Identify which cell holds the provided text, then report its [x, y] central coordinate. 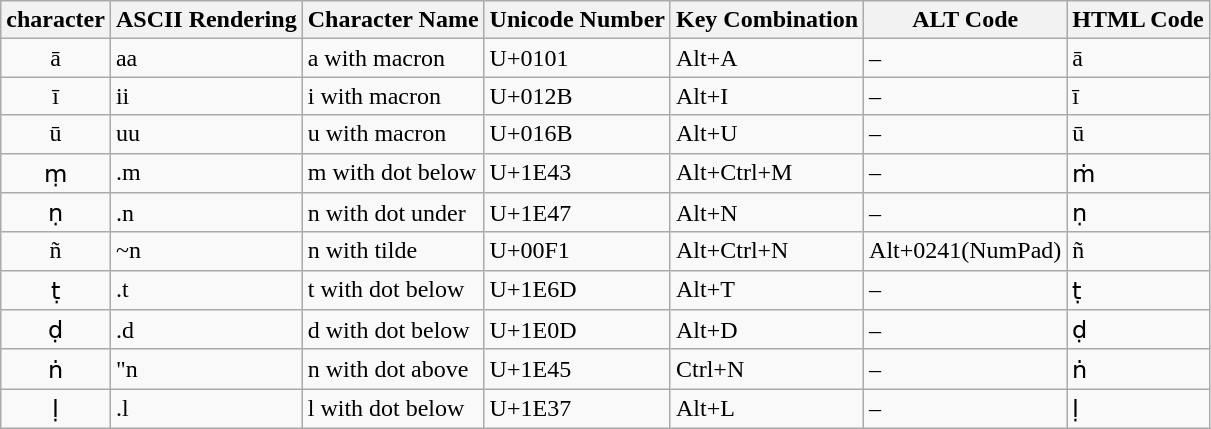
Alt+N [766, 213]
Alt+A [766, 58]
u with macron [393, 134]
U+1E0D [577, 330]
Alt+Ctrl+N [766, 251]
Character Name [393, 20]
Ctrl+N [766, 369]
n with tilde [393, 251]
U+1E47 [577, 213]
Alt+Ctrl+M [766, 173]
n with dot above [393, 369]
"n [206, 369]
.m [206, 173]
m with dot below [393, 173]
U+0101 [577, 58]
.d [206, 330]
ii [206, 96]
U+012B [577, 96]
U+1E43 [577, 173]
Alt+L [766, 409]
Alt+D [766, 330]
HTML Code [1138, 20]
aa [206, 58]
t with dot below [393, 290]
l with dot below [393, 409]
ṁ [1138, 173]
.n [206, 213]
ALT Code [966, 20]
a with macron [393, 58]
character [56, 20]
.l [206, 409]
ASCII Rendering [206, 20]
U+016B [577, 134]
d with dot below [393, 330]
.t [206, 290]
Alt+T [766, 290]
Alt+0241(NumPad) [966, 251]
U+1E37 [577, 409]
ṃ [56, 173]
i with macron [393, 96]
n with dot under [393, 213]
~n [206, 251]
U+1E6D [577, 290]
uu [206, 134]
Alt+I [766, 96]
U+1E45 [577, 369]
U+00F1 [577, 251]
Key Combination [766, 20]
Unicode Number [577, 20]
Alt+U [766, 134]
